Locate the cell with the specified text and output its (x, y) center coordinate. 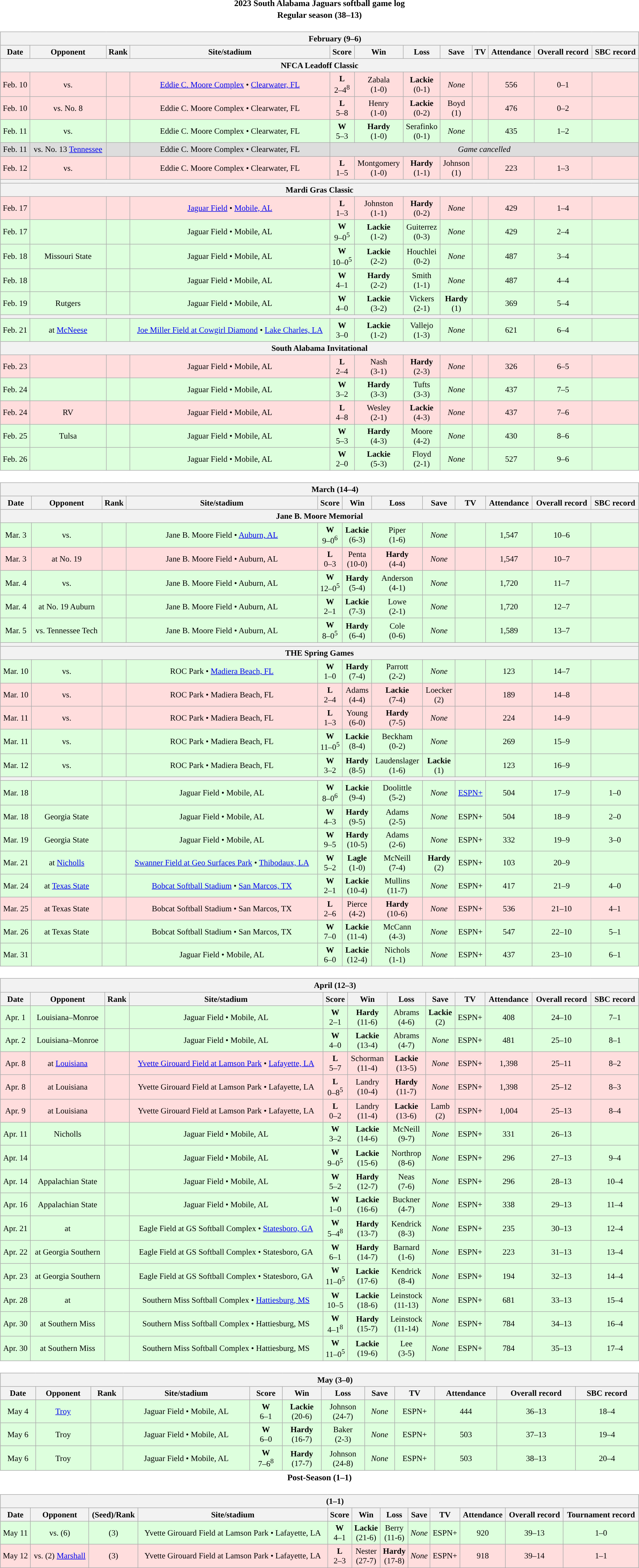
Lackie(19-6) (367, 1348)
Boyd(1) (456, 108)
L0–3 (330, 559)
Kendrick(8-3) (407, 1229)
vs. (6) (60, 1533)
27–13 (561, 1157)
Serafinko(0-1) (421, 131)
W10–5 (335, 1300)
Hardy(13-7) (367, 1229)
369 (511, 303)
Wesley(2-1) (379, 413)
Apr. 22 (16, 1252)
W12–05 (330, 583)
Nash(3-1) (379, 367)
Johnson(24-7) (343, 1411)
Buckner(4-7) (407, 1204)
0–1 (563, 84)
Landry(11-4) (367, 1111)
408 (508, 1017)
Apr. 16 (16, 1204)
Apr. 1 (16, 1017)
Hardy(10-6) (397, 909)
L0–2 (335, 1111)
Mar. 24 (16, 886)
Jane B. Moore Memorial (319, 516)
Johnston(1-1) (379, 208)
Guiterrez(0-3) (421, 232)
L5–8 (342, 108)
Lackie(14-6) (367, 1134)
L0–85 (335, 1087)
444 (466, 1411)
10–7 (562, 559)
4–0 (615, 886)
331 (508, 1134)
Houchlei(0-2) (421, 257)
332 (509, 840)
Feb. 21 (15, 330)
Nichols(1-1) (397, 955)
Hardy(11-6) (367, 1017)
33–13 (561, 1300)
Hardy(1-1) (421, 168)
Missouri State (68, 257)
RV (68, 413)
2–4 (563, 232)
Lackie(13-6) (407, 1111)
Beckham(0-2) (397, 742)
Lackie(2-2) (379, 257)
W4–3 (330, 816)
Tufts(3-3) (421, 389)
7–5 (563, 389)
25–11 (561, 1063)
Lackie(2) (440, 1017)
Zabala(1-0) (379, 84)
McNeill(7-4) (397, 863)
Apr. 2 (16, 1040)
0–2 (563, 108)
Joe Miller Field at Cowgirl Diamond • Lake Charles, LA (230, 330)
Abrams(4-6) (407, 1017)
Feb. 26 (15, 458)
25–10 (561, 1040)
L1–5 (342, 168)
Lackie(3-2) (379, 303)
Schorman(11-4) (367, 1063)
Swanner Field at Geo Surfaces Park • Thibodaux, LA (222, 863)
Apr. 11 (16, 1134)
19–4 (607, 1435)
Game cancelled (484, 149)
22–10 (562, 932)
(Seed)/Rank (113, 1515)
Hardy(12-7) (367, 1182)
Baker(2-3) (343, 1435)
3–4 (563, 257)
Feb. 23 (15, 367)
6–5 (563, 367)
Hardy(6-4) (357, 630)
28–13 (561, 1182)
14–9 (562, 717)
18–4 (607, 1411)
Lackie(7-3) (357, 607)
Mar. 31 (16, 955)
Apr. 21 (16, 1229)
Landry(10-4) (367, 1087)
Young(6-0) (357, 717)
326 (511, 367)
Montgomery(1-0) (379, 168)
Hardy(1-0) (379, 131)
338 (508, 1204)
Hardy(7-4) (357, 672)
Mar. 19 (16, 840)
31–13 (561, 1252)
224 (509, 717)
May 12 (16, 1556)
(1–1) (319, 1501)
Lackie(9-4) (357, 793)
W3–0 (342, 330)
Lackie(16-6) (367, 1204)
Feb. 12 (15, 168)
Hardy(17-7) (302, 1458)
35–13 (561, 1348)
Hardy(9-5) (357, 816)
Mar. 5 (16, 630)
235 (508, 1229)
11–7 (562, 583)
20–9 (562, 863)
1–2 (563, 131)
Henry(1-0) (379, 108)
Lackie(20-6) (302, 1411)
Berry(11-6) (394, 1533)
Johnson(24-8) (343, 1458)
Hardy(2-3) (421, 367)
17–9 (562, 793)
16–9 (562, 765)
Apr. 28 (16, 1300)
Hardy(1) (456, 303)
13–7 (562, 630)
vs. (2) Marshall (60, 1556)
Lackie(13-4) (367, 1040)
Piper(1-6) (397, 535)
547 (509, 932)
Tournament record (601, 1515)
32–13 (561, 1276)
W9–06 (330, 535)
536 (509, 909)
1–3 (563, 168)
30–13 (561, 1229)
Neas(7-6) (407, 1182)
8–1 (615, 1040)
Barnard(1-6) (407, 1252)
7–6 (563, 413)
194 (508, 1276)
189 (509, 695)
430 (511, 436)
Lackie(5-3) (379, 458)
Northrop(8-6) (407, 1157)
W8–06 (330, 793)
14–7 (562, 672)
7–1 (615, 1017)
NFCA Leadoff Classic (319, 65)
Mar. 26 (16, 932)
34–13 (561, 1323)
Lowe(2-1) (397, 607)
McNeill(9-7) (407, 1134)
269 (509, 742)
3–0 (615, 840)
25–13 (561, 1111)
Lackie(6-3) (357, 535)
Penta(10-0) (357, 559)
Smith(1-1) (421, 280)
South Alabama Invitational (319, 348)
38–13 (536, 1458)
12–4 (615, 1229)
Doolittle(5-2) (397, 793)
March (14–4) (319, 489)
Hardy(7-5) (397, 717)
Lackie(21-6) (366, 1533)
11–4 (615, 1204)
5–4 (563, 303)
19–9 (562, 840)
4–4 (563, 280)
103 (509, 863)
Mar. 21 (16, 863)
14–4 (615, 1276)
Leinstock(11-13) (407, 1300)
Lackie(18-6) (367, 1300)
527 (511, 458)
Lackie(13-5) (407, 1063)
15–4 (615, 1300)
918 (483, 1556)
at McNeese (68, 330)
L2–3 (340, 1556)
1,589 (509, 630)
8–6 (563, 436)
W4–18 (335, 1323)
24–10 (561, 1017)
8–3 (615, 1087)
621 (511, 330)
vs. No. 8 (68, 108)
L5–7 (335, 1063)
vs. Tennessee Tech (67, 630)
Lackie(0-2) (421, 108)
9–6 (563, 458)
Loecker(2) (439, 695)
Hardy(4-3) (379, 436)
THE Spring Games (319, 653)
20–4 (607, 1458)
10–4 (615, 1182)
W10–05 (342, 257)
W8–05 (330, 630)
Apr. 23 (16, 1276)
Mar. 12 (16, 765)
21–10 (562, 909)
L4–8 (342, 413)
12–7 (562, 607)
at No. 19 Auburn (67, 607)
Feb. 19 (15, 303)
Adams(2-5) (397, 816)
6–1 (615, 955)
39–13 (535, 1533)
Leinstock(11-14) (407, 1323)
Vickers(2-1) (421, 303)
Lackie(4-3) (421, 413)
29–13 (561, 1204)
681 (508, 1300)
18–9 (562, 816)
Lackie(8-4) (357, 742)
Kendrick(8-4) (407, 1276)
435 (511, 131)
25–12 (561, 1087)
Lackie(1) (439, 765)
McCann(4-3) (397, 932)
Hardy(3-3) (379, 389)
Hardy(5-4) (357, 583)
Hardy(2-2) (379, 280)
Adams(4-4) (357, 695)
Lee(3-5) (407, 1348)
vs. No. 13 Tennessee (68, 149)
37–13 (536, 1435)
15–9 (562, 742)
Tulsa (68, 436)
February (9–6) (319, 39)
26–13 (561, 1134)
W5–48 (335, 1229)
1–1 (601, 1556)
1–4 (563, 208)
Hardy(0-2) (421, 208)
L2–48 (342, 84)
Lagle(1-0) (357, 863)
39–14 (535, 1556)
23–10 (562, 955)
16–4 (615, 1323)
Lackie(0-1) (421, 84)
8–4 (615, 1111)
Mar. 25 (16, 909)
Nicholls (67, 1134)
April (12–3) (319, 985)
Apr. 9 (16, 1111)
Mullins(11-7) (397, 886)
Mardi Gras Classic (319, 190)
Hardy(4-4) (397, 559)
W2–0 (342, 458)
1,004 (508, 1111)
Hardy(14-7) (367, 1252)
W7–0 (330, 932)
Laudenslager(1-6) (397, 765)
481 (508, 1040)
Moore(4-2) (421, 436)
at No. 19 (67, 559)
Vallejo(1-3) (421, 330)
W9–5 (330, 840)
476 (511, 108)
Lackie(10-4) (357, 886)
Adams(2-6) (397, 840)
21–9 (562, 886)
May 4 (18, 1411)
4–1 (615, 909)
2–0 (615, 816)
Hardy(11-7) (407, 1087)
May 11 (16, 1533)
417 (509, 886)
Parrott(2-2) (397, 672)
Lackie(12-4) (357, 955)
Cole(0-6) (397, 630)
556 (511, 84)
Lackie(15-6) (367, 1157)
May (3–0) (319, 1380)
Floyd(2-1) (421, 458)
Anderson(4-1) (397, 583)
Nester(27-7) (366, 1556)
10–6 (562, 535)
Hardy(2) (439, 863)
Hardy(10-5) (357, 840)
17–4 (615, 1348)
Rutgers (68, 303)
920 (483, 1533)
36–13 (536, 1411)
at Nicholls (67, 863)
Abrams(4-7) (407, 1040)
Lackie(11-4) (357, 932)
14–8 (562, 695)
5–1 (615, 932)
Lackie(7-4) (397, 695)
13–4 (615, 1252)
Lamb(2) (440, 1111)
Pierce(4-2) (357, 909)
Hardy(16-7) (302, 1435)
6–4 (563, 330)
W7–68 (266, 1458)
Johnson(1) (456, 168)
Hardy(15-7) (367, 1323)
9–4 (615, 1157)
Feb. 25 (15, 436)
Hardy(8-5) (357, 765)
8–2 (615, 1063)
L2–6 (330, 909)
Lackie(17-6) (367, 1276)
Hardy(17-8) (394, 1556)
